Pinpoint the cell where the given text exists, returning its (X, Y) midpoint coordinate. 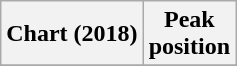
Chart (2018) (72, 34)
Peakposition (189, 34)
